Detect which cell encompasses the target text, then output its [X, Y] center coordinate. 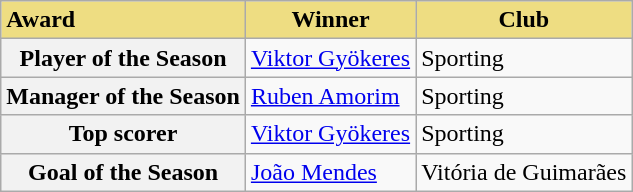
Goal of the Season [124, 172]
Ruben Amorim [330, 96]
Manager of the Season [124, 96]
João Mendes [330, 172]
Vitória de Guimarães [524, 172]
Club [524, 20]
Award [124, 20]
Player of the Season [124, 58]
Winner [330, 20]
Top scorer [124, 134]
